Capture the cell that displays the provided text and extract its (x, y) central coordinate. 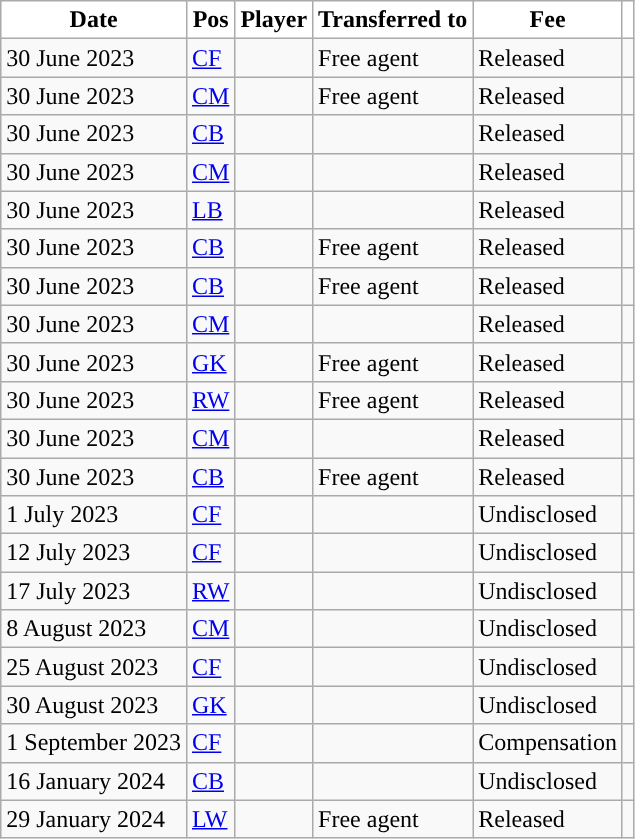
1 July 2023 (94, 515)
12 July 2023 (94, 553)
LB (210, 210)
LW (210, 819)
Player (274, 20)
Fee (548, 20)
Compensation (548, 743)
Date (94, 20)
16 January 2024 (94, 781)
17 July 2023 (94, 591)
Pos (210, 20)
1 September 2023 (94, 743)
Transferred to (393, 20)
8 August 2023 (94, 629)
30 August 2023 (94, 705)
25 August 2023 (94, 667)
29 January 2024 (94, 819)
